Pinpoint the cell where the given text exists, returning its [X, Y] midpoint coordinate. 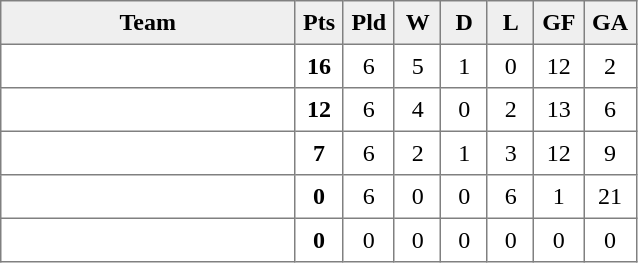
Team [148, 23]
L [510, 23]
D [464, 23]
Pts [319, 23]
W [417, 23]
3 [510, 153]
21 [610, 197]
16 [319, 66]
9 [610, 153]
GF [559, 23]
5 [417, 66]
Pld [368, 23]
13 [559, 110]
7 [319, 153]
4 [417, 110]
GA [610, 23]
